Pinpoint the cell where the given text exists, returning its [X, Y] midpoint coordinate. 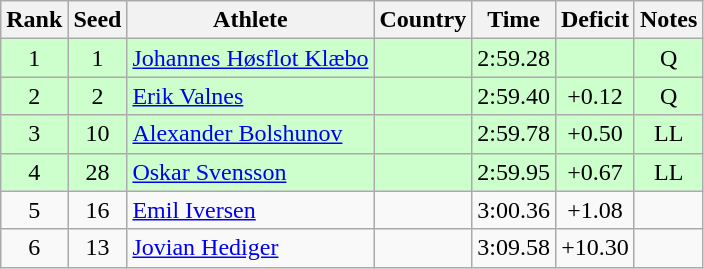
28 [98, 172]
Jovian Hediger [250, 248]
+0.67 [594, 172]
Country [423, 20]
Deficit [594, 20]
Erik Valnes [250, 96]
2:59.95 [514, 172]
5 [34, 210]
+0.12 [594, 96]
2:59.40 [514, 96]
+10.30 [594, 248]
Johannes Høsflot Klæbo [250, 58]
+0.50 [594, 134]
3:00.36 [514, 210]
Time [514, 20]
3 [34, 134]
Athlete [250, 20]
Seed [98, 20]
+1.08 [594, 210]
Emil Iversen [250, 210]
Rank [34, 20]
4 [34, 172]
Alexander Bolshunov [250, 134]
10 [98, 134]
6 [34, 248]
2:59.78 [514, 134]
16 [98, 210]
Oskar Svensson [250, 172]
13 [98, 248]
2:59.28 [514, 58]
Notes [668, 20]
3:09.58 [514, 248]
